Search for the cell housing the specified text and yield its [X, Y] center coordinate. 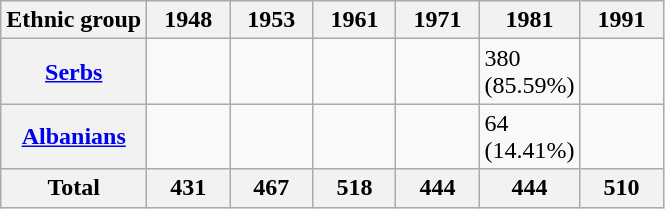
1991 [622, 20]
1953 [272, 20]
Serbs [74, 72]
Ethnic group [74, 20]
Albanians [74, 136]
380 (85.59%) [530, 72]
1961 [354, 20]
431 [188, 188]
1948 [188, 20]
64 (14.41%) [530, 136]
1981 [530, 20]
510 [622, 188]
Total [74, 188]
467 [272, 188]
1971 [438, 20]
518 [354, 188]
